Return [x, y] of the center of cell containing provided text 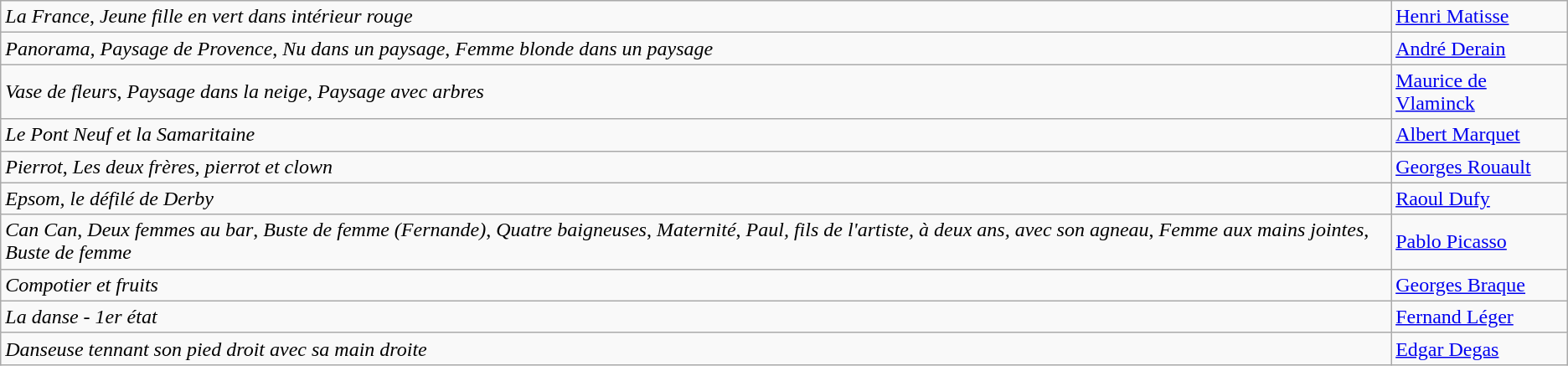
La danse - 1er état [696, 317]
Compotier et fruits [696, 285]
Danseuse tennant son pied droit avec sa main droite [696, 348]
Edgar Degas [1479, 348]
Epsom, le défilé de Derby [696, 198]
Albert Marquet [1479, 135]
Raoul Dufy [1479, 198]
Fernand Léger [1479, 317]
Georges Rouault [1479, 167]
Panorama, Paysage de Provence, Nu dans un paysage, Femme blonde dans un paysage [696, 49]
Pierrot, Les deux frères, pierrot et clown [696, 167]
André Derain [1479, 49]
Pablo Picasso [1479, 241]
Henri Matisse [1479, 17]
Georges Braque [1479, 285]
La France, Jeune fille en vert dans intérieur rouge [696, 17]
Vase de fleurs, Paysage dans la neige, Paysage avec arbres [696, 92]
Maurice de Vlaminck [1479, 92]
Le Pont Neuf et la Samaritaine [696, 135]
